Extract the [X, Y] coordinate from the center of the cell holding the provided text.  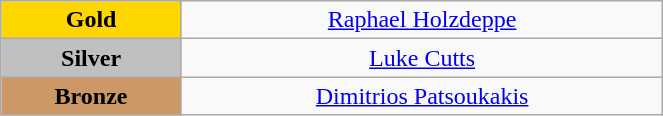
Silver [92, 58]
Bronze [92, 96]
Raphael Holzdeppe [422, 20]
Dimitrios Patsoukakis [422, 96]
Gold [92, 20]
Luke Cutts [422, 58]
